Search for the cell housing the specified text and yield its (x, y) center coordinate. 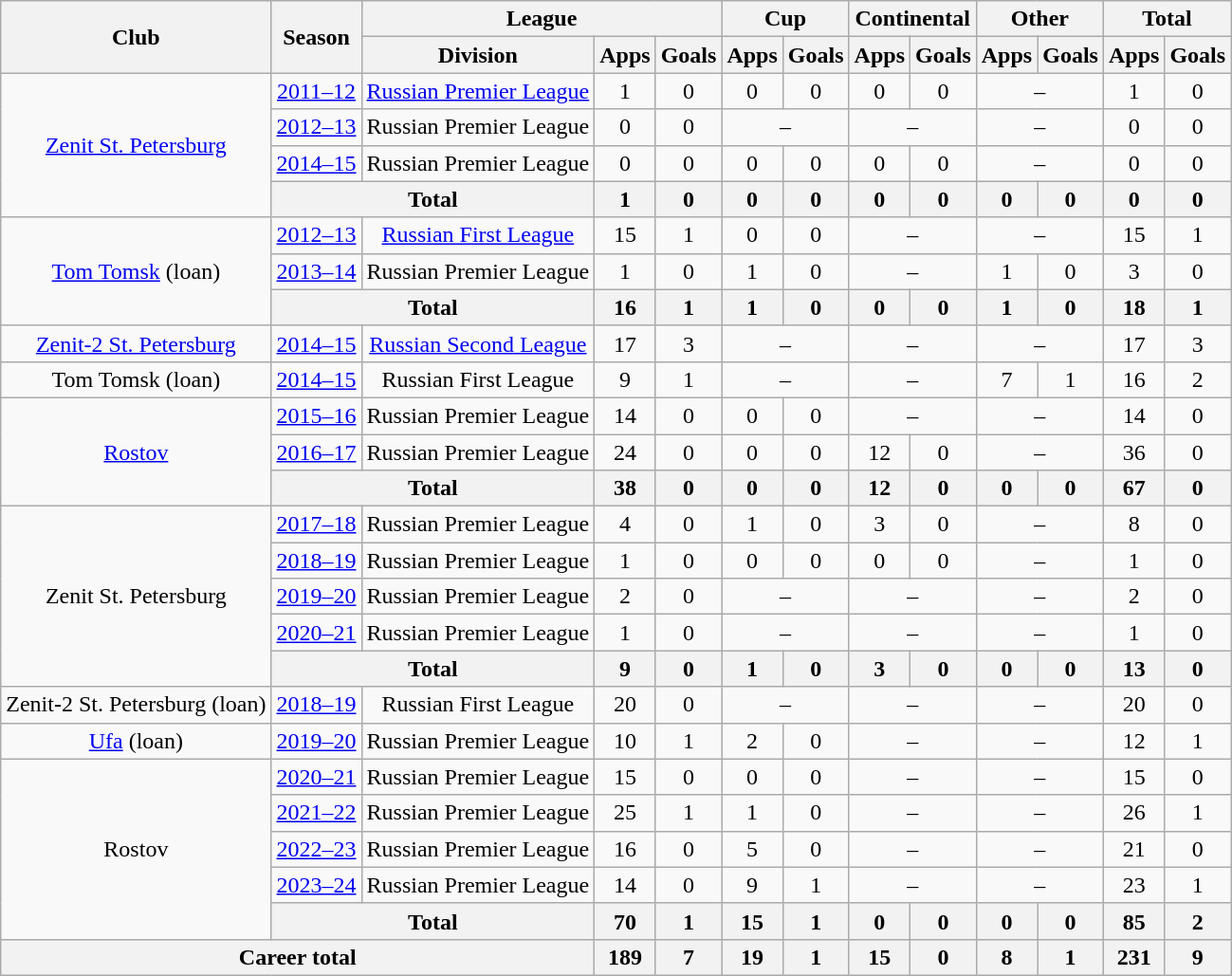
Career total (298, 957)
67 (1133, 488)
2022–23 (317, 849)
League (542, 19)
2016–17 (317, 452)
24 (625, 452)
36 (1133, 452)
Russian Second League (478, 343)
Zenit-2 St. Petersburg (137, 343)
5 (752, 849)
26 (1133, 813)
19 (752, 957)
18 (1133, 307)
Zenit-2 St. Petersburg (loan) (137, 705)
2021–22 (317, 813)
2023–24 (317, 885)
Other (1039, 19)
Cup (785, 19)
85 (1133, 921)
Continental (912, 19)
25 (625, 813)
21 (1133, 849)
38 (625, 488)
Ufa (loan) (137, 741)
13 (1133, 669)
231 (1133, 957)
2017–18 (317, 525)
70 (625, 921)
Club (137, 37)
10 (625, 741)
2013–14 (317, 271)
189 (625, 957)
Division (478, 55)
2015–16 (317, 415)
4 (625, 525)
2011–12 (317, 91)
Season (317, 37)
23 (1133, 885)
